From the cell containing the given text, extract its center point as [X, Y] coordinate. 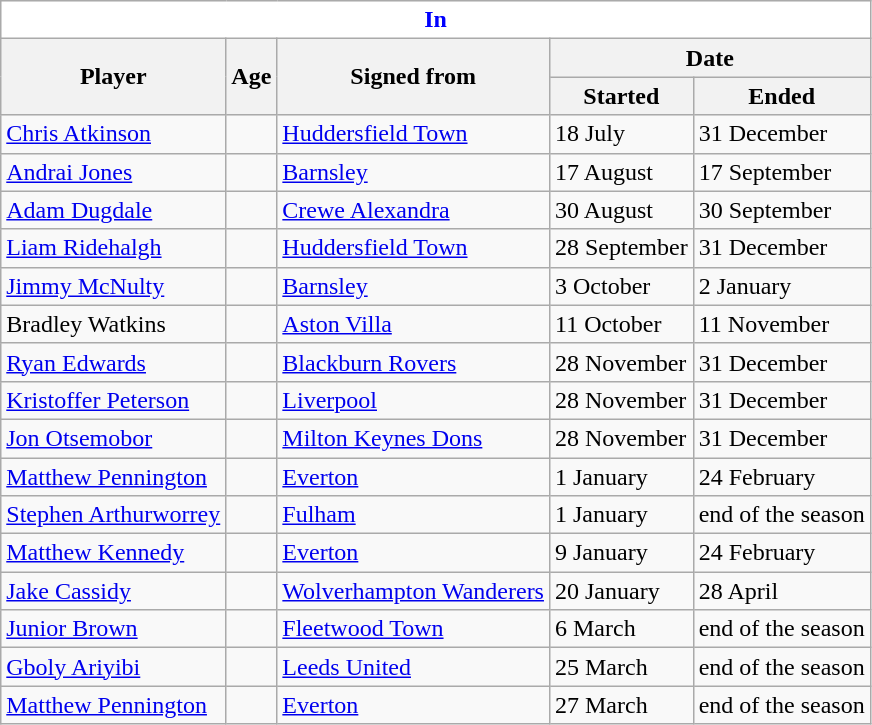
Wolverhampton Wanderers [414, 591]
Kristoffer Peterson [114, 400]
Signed from [414, 77]
Fleetwood Town [414, 629]
Chris Atkinson [114, 134]
3 October [621, 286]
Bradley Watkins [114, 324]
6 March [621, 629]
Stephen Arthurworrey [114, 515]
Liam Ridehalgh [114, 248]
Ended [782, 96]
28 September [621, 248]
20 January [621, 591]
2 January [782, 286]
Andrai Jones [114, 172]
30 August [621, 210]
Ryan Edwards [114, 362]
9 January [621, 553]
17 September [782, 172]
Blackburn Rovers [414, 362]
Started [621, 96]
Junior Brown [114, 629]
11 October [621, 324]
11 November [782, 324]
28 April [782, 591]
In [436, 20]
Aston Villa [414, 324]
Milton Keynes Dons [414, 438]
Leeds United [414, 667]
Jon Otsemobor [114, 438]
Age [252, 77]
27 March [621, 705]
25 March [621, 667]
Jimmy McNulty [114, 286]
Date [710, 58]
30 September [782, 210]
Player [114, 77]
Adam Dugdale [114, 210]
Jake Cassidy [114, 591]
18 July [621, 134]
Crewe Alexandra [414, 210]
17 August [621, 172]
Liverpool [414, 400]
Fulham [414, 515]
Gboly Ariyibi [114, 667]
Matthew Kennedy [114, 553]
